Provide the (x, y) coordinate of the cell's center where the given text is located.  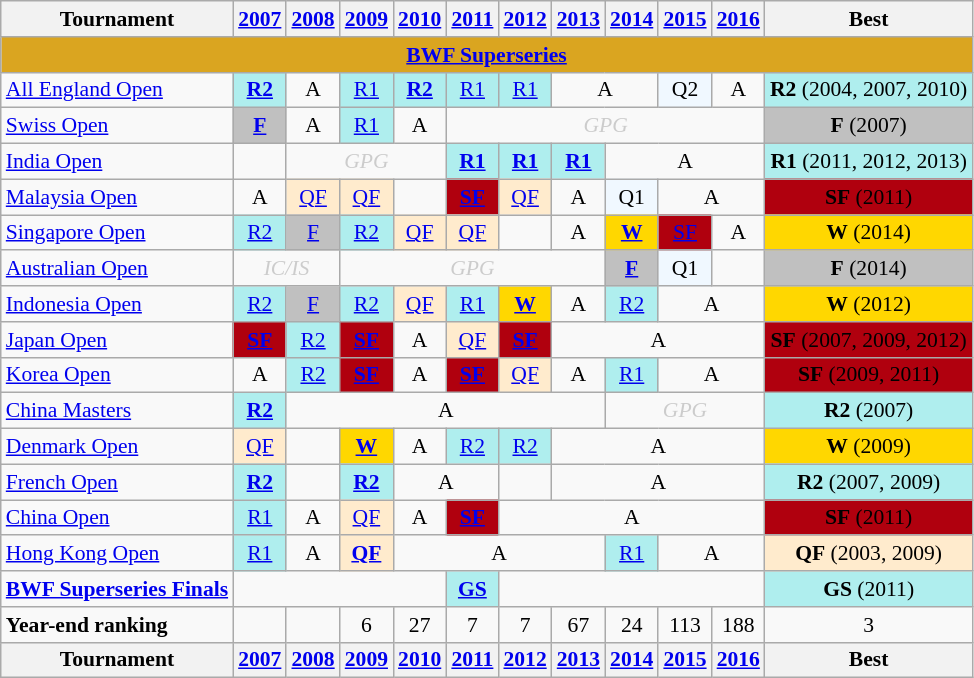
R2 (2007) (868, 411)
W (2012) (868, 304)
Hong Kong Open (117, 554)
GS (2011) (868, 589)
67 (578, 625)
Denmark Open (117, 447)
India Open (117, 162)
F (2007) (868, 126)
QF (2003, 2009) (868, 554)
Japan Open (117, 340)
27 (420, 625)
24 (632, 625)
GS (472, 589)
W (2014) (868, 233)
3 (868, 625)
188 (738, 625)
Singapore Open (117, 233)
113 (684, 625)
BWF Superseries Finals (117, 589)
R2 (2007, 2009) (868, 482)
Korea Open (117, 375)
BWF Superseries (487, 55)
SF (2009, 2011) (868, 375)
R1 (2011, 2012, 2013) (868, 162)
SF (2007, 2009, 2012) (868, 340)
F (2014) (868, 269)
China Masters (117, 411)
IC/IS (286, 269)
Year-end ranking (117, 625)
Australian Open (117, 269)
Malaysia Open (117, 197)
R2 (2004, 2007, 2010) (868, 90)
Swiss Open (117, 126)
Indonesia Open (117, 304)
French Open (117, 482)
W (2009) (868, 447)
China Open (117, 518)
6 (366, 625)
All England Open (117, 90)
Q2 (684, 90)
